Search for the cell housing the specified text and yield its [X, Y] center coordinate. 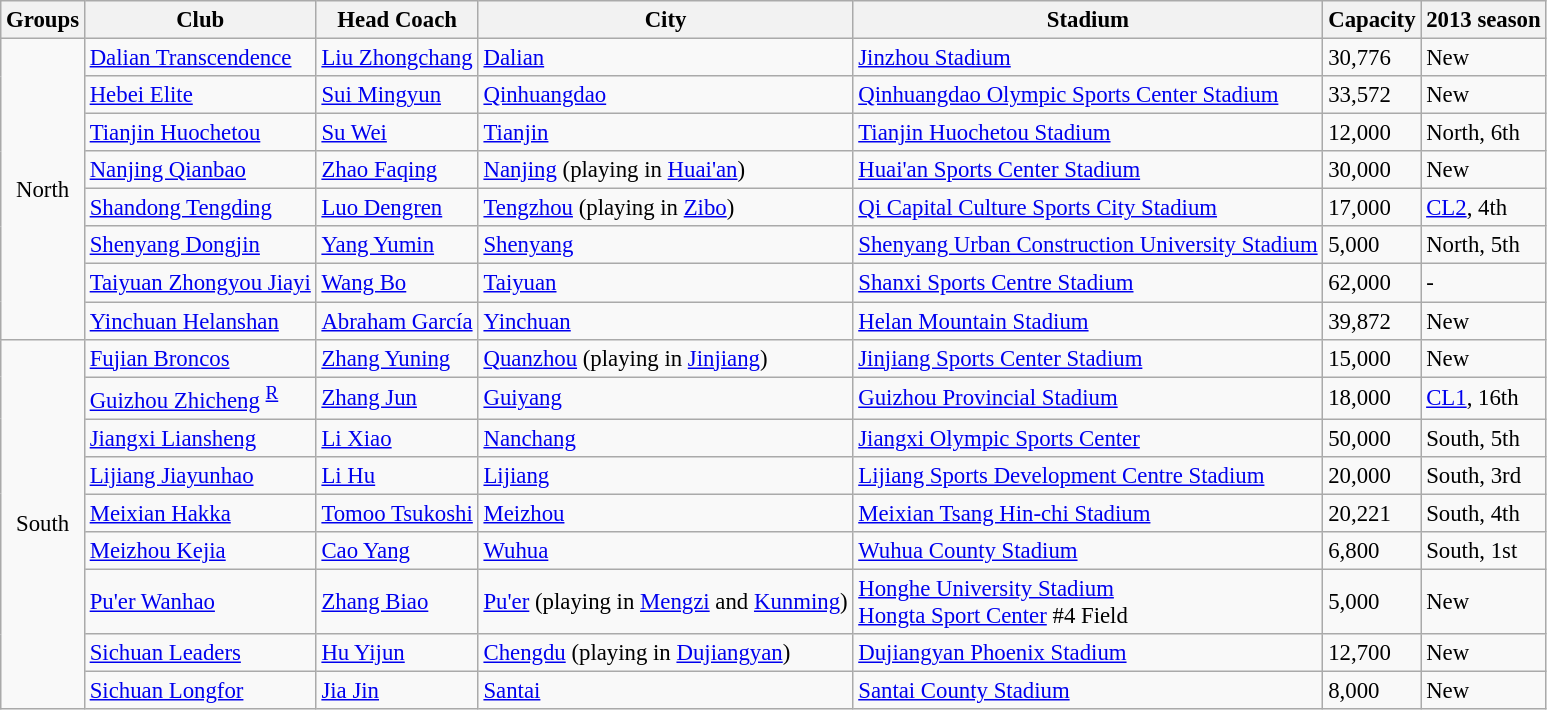
50,000 [1372, 438]
39,872 [1372, 321]
Santai [666, 691]
Taiyuan [666, 283]
Qi Capital Culture Sports City Stadium [1088, 208]
Jia Jin [397, 691]
Abraham García [397, 321]
Stadium [1088, 20]
62,000 [1372, 283]
Lijiang Jiayunhao [200, 476]
Tianjin Huochetou Stadium [1088, 133]
Li Hu [397, 476]
South, 1st [1484, 551]
Dalian Transcendence [200, 58]
North [43, 190]
Jiangxi Olympic Sports Center [1088, 438]
Zhang Jun [397, 398]
Taiyuan Zhongyou Jiayi [200, 283]
20,000 [1372, 476]
Capacity [1372, 20]
Helan Mountain Stadium [1088, 321]
Meixian Hakka [200, 513]
Head Coach [397, 20]
30,776 [1372, 58]
Zhao Faqing [397, 170]
20,221 [1372, 513]
Jinzhou Stadium [1088, 58]
6,800 [1372, 551]
CL1, 16th [1484, 398]
Shandong Tengding [200, 208]
Pu'er (playing in Mengzi and Kunming) [666, 602]
17,000 [1372, 208]
Zhang Biao [397, 602]
Sichuan Leaders [200, 653]
Nanchang [666, 438]
Luo Dengren [397, 208]
South, 5th [1484, 438]
Huai'an Sports Center Stadium [1088, 170]
Pu'er Wanhao [200, 602]
Guizhou Provincial Stadium [1088, 398]
Chengdu (playing in Dujiangyan) [666, 653]
Yang Yumin [397, 245]
Shanxi Sports Centre Stadium [1088, 283]
Nanjing Qianbao [200, 170]
Liu Zhongchang [397, 58]
Zhang Yuning [397, 358]
South [43, 524]
Meizhou Kejia [200, 551]
Sui Mingyun [397, 95]
Honghe University StadiumHongta Sport Center #4 Field [1088, 602]
30,000 [1372, 170]
Qinhuangdao [666, 95]
Meixian Tsang Hin-chi Stadium [1088, 513]
Sichuan Longfor [200, 691]
North, 5th [1484, 245]
North, 6th [1484, 133]
Jiangxi Liansheng [200, 438]
Guizhou Zhicheng R [200, 398]
Groups [43, 20]
Yinchuan Helanshan [200, 321]
Su Wei [397, 133]
12,000 [1372, 133]
Tengzhou (playing in Zibo) [666, 208]
Shenyang Dongjin [200, 245]
Shenyang [666, 245]
Meizhou [666, 513]
- [1484, 283]
Tianjin [666, 133]
Yinchuan [666, 321]
Santai County Stadium [1088, 691]
Qinhuangdao Olympic Sports Center Stadium [1088, 95]
Cao Yang [397, 551]
Wuhua County Stadium [1088, 551]
Dujiangyan Phoenix Stadium [1088, 653]
8,000 [1372, 691]
South, 3rd [1484, 476]
Hebei Elite [200, 95]
City [666, 20]
South, 4th [1484, 513]
Li Xiao [397, 438]
Quanzhou (playing in Jinjiang) [666, 358]
Tianjin Huochetou [200, 133]
Nanjing (playing in Huai'an) [666, 170]
15,000 [1372, 358]
33,572 [1372, 95]
Guiyang [666, 398]
12,700 [1372, 653]
Wang Bo [397, 283]
Tomoo Tsukoshi [397, 513]
2013 season [1484, 20]
Hu Yijun [397, 653]
Dalian [666, 58]
Wuhua [666, 551]
CL2, 4th [1484, 208]
Lijiang Sports Development Centre Stadium [1088, 476]
Shenyang Urban Construction University Stadium [1088, 245]
Club [200, 20]
Jinjiang Sports Center Stadium [1088, 358]
Lijiang [666, 476]
18,000 [1372, 398]
Fujian Broncos [200, 358]
